Provide the [X, Y] coordinate of the cell's center where the given text is located.  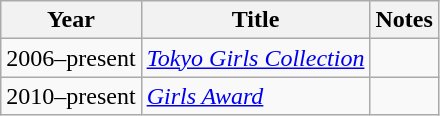
2006–present [71, 58]
Notes [404, 20]
Tokyo Girls Collection [256, 58]
Title [256, 20]
2010–present [71, 96]
Year [71, 20]
Girls Award [256, 96]
